Provide the (X, Y) coordinate of the cell's center where the given text is located.  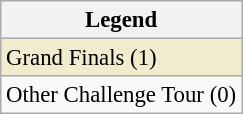
Other Challenge Tour (0) (122, 95)
Legend (122, 20)
Grand Finals (1) (122, 58)
